Output the [x, y] coordinate of the center of the cell containing the given text.  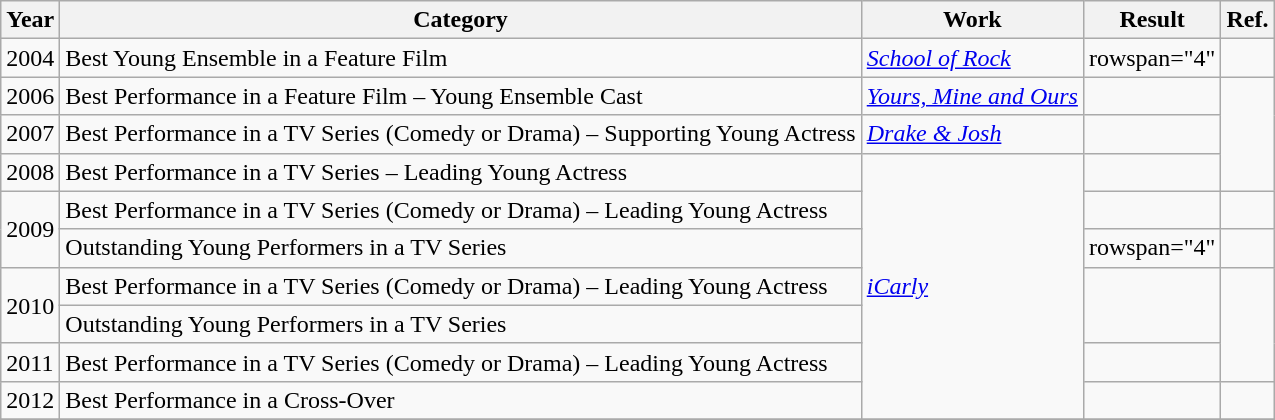
Best Young Ensemble in a Feature Film [460, 58]
Ref. [1248, 20]
Drake & Josh [972, 134]
Category [460, 20]
Work [972, 20]
2012 [30, 400]
2007 [30, 134]
2004 [30, 58]
Best Performance in a TV Series – Leading Young Actress [460, 172]
Year [30, 20]
Best Performance in a Cross-Over [460, 400]
2008 [30, 172]
2009 [30, 229]
2011 [30, 362]
iCarly [972, 286]
School of Rock [972, 58]
Best Performance in a TV Series (Comedy or Drama) – Supporting Young Actress [460, 134]
2010 [30, 305]
Yours, Mine and Ours [972, 96]
Best Performance in a Feature Film – Young Ensemble Cast [460, 96]
Result [1152, 20]
2006 [30, 96]
